Return the (X, Y) coordinate for the center point of the cell that contains the specified text.  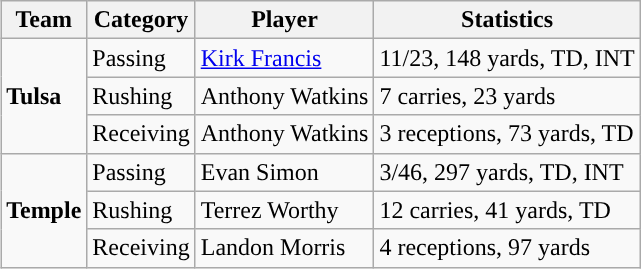
Tulsa (44, 96)
Temple (44, 210)
Team (44, 20)
3 receptions, 73 yards, TD (507, 134)
Landon Morris (284, 248)
Category (141, 20)
Terrez Worthy (284, 210)
Kirk Francis (284, 58)
11/23, 148 yards, TD, INT (507, 58)
Statistics (507, 20)
12 carries, 41 yards, TD (507, 210)
3/46, 297 yards, TD, INT (507, 172)
7 carries, 23 yards (507, 96)
Player (284, 20)
4 receptions, 97 yards (507, 248)
Evan Simon (284, 172)
